Scan for the cell matching the given text and deliver its (X, Y) coordinate at center. 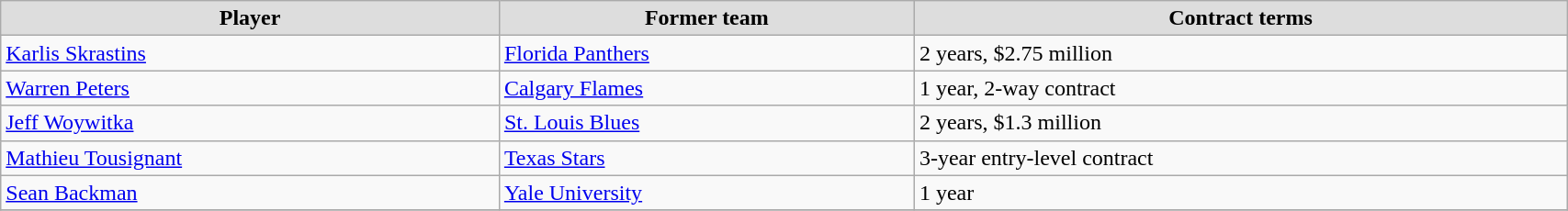
2 years, $1.3 million (1240, 123)
Mathieu Tousignant (250, 158)
Texas Stars (706, 158)
2 years, $2.75 million (1240, 53)
Former team (706, 18)
3-year entry-level contract (1240, 158)
Florida Panthers (706, 53)
1 year, 2-way contract (1240, 88)
St. Louis Blues (706, 123)
Contract terms (1240, 18)
Sean Backman (250, 193)
Calgary Flames (706, 88)
Karlis Skrastins (250, 53)
Player (250, 18)
Jeff Woywitka (250, 123)
Warren Peters (250, 88)
1 year (1240, 193)
Yale University (706, 193)
